Scan for the cell matching the given text and deliver its (x, y) coordinate at center. 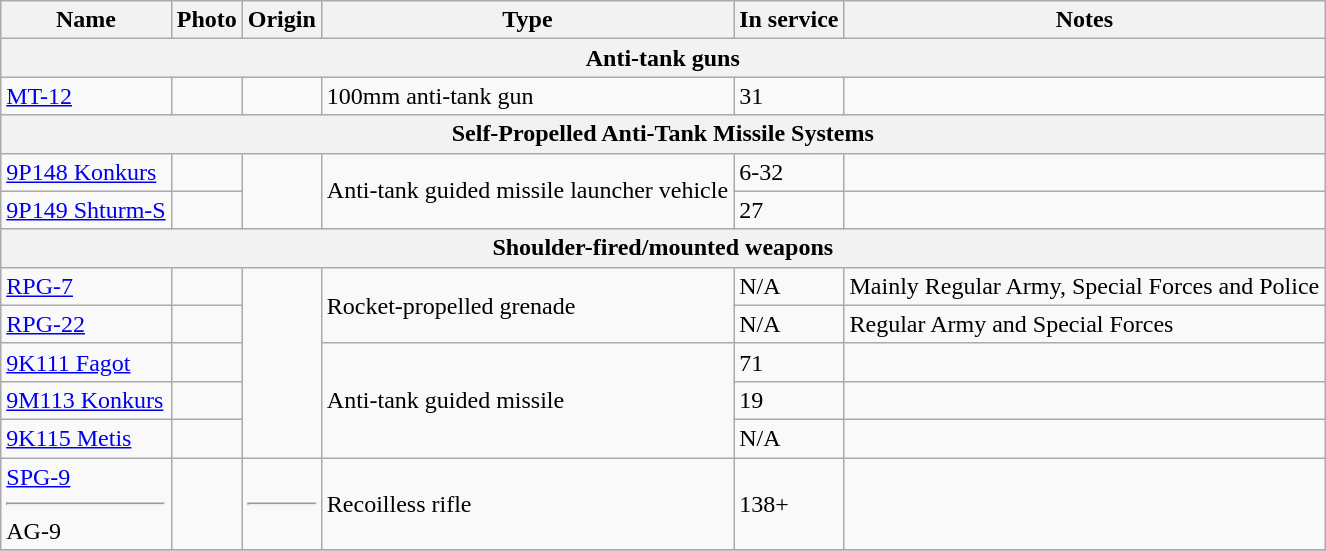
100mm anti-tank gun (527, 96)
Notes (1084, 20)
31 (789, 96)
Name (86, 20)
9P149 Shturm-S (86, 210)
In service (789, 20)
Rocket-propelled grenade (527, 305)
Origin (282, 20)
9P148 Konkurs (86, 172)
Anti-tank guided missile launcher vehicle (527, 191)
9M113 Konkurs (86, 400)
Self-Propelled Anti-Tank Missile Systems (663, 134)
9K115 Metis (86, 438)
Shoulder-fired/mounted weapons (663, 248)
Anti-tank guns (663, 58)
6-32 (789, 172)
Photo (206, 20)
Anti-tank guided missile (527, 400)
RPG-22 (86, 324)
SPG-9AG-9 (86, 504)
138+ (789, 504)
9K111 Fagot (86, 362)
19 (789, 400)
27 (789, 210)
71 (789, 362)
RPG-7 (86, 286)
Regular Army and Special Forces (1084, 324)
MT-12 (86, 96)
Type (527, 20)
Mainly Regular Army, Special Forces and Police (1084, 286)
Recoilless rifle (527, 504)
